Extract the (X, Y) coordinate from the center of the cell holding the provided text.  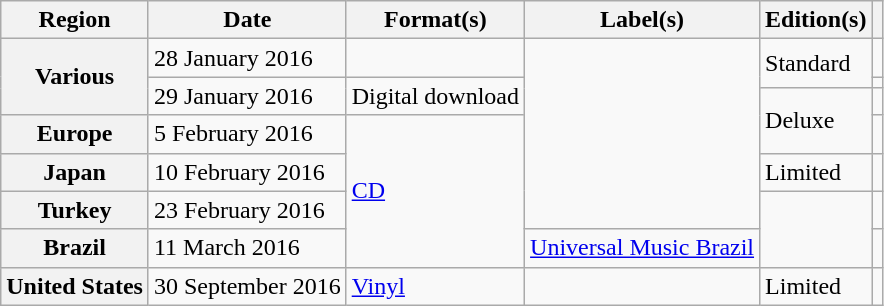
Europe (75, 134)
Region (75, 20)
5 February 2016 (247, 134)
Brazil (75, 248)
30 September 2016 (247, 286)
Turkey (75, 210)
Digital download (435, 96)
Date (247, 20)
Japan (75, 172)
Universal Music Brazil (642, 248)
CD (435, 191)
Edition(s) (816, 20)
10 February 2016 (247, 172)
Vinyl (435, 286)
23 February 2016 (247, 210)
28 January 2016 (247, 58)
Deluxe (816, 120)
Standard (816, 64)
Label(s) (642, 20)
29 January 2016 (247, 96)
Format(s) (435, 20)
11 March 2016 (247, 248)
United States (75, 286)
Various (75, 77)
